Capture the cell that displays the provided text and extract its (x, y) central coordinate. 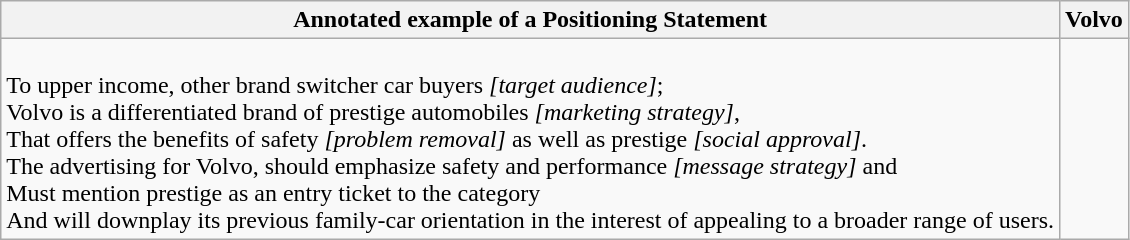
Volvo (1094, 20)
Annotated example of a Positioning Statement (530, 20)
